From the cell containing the given text, extract its center point as (X, Y) coordinate. 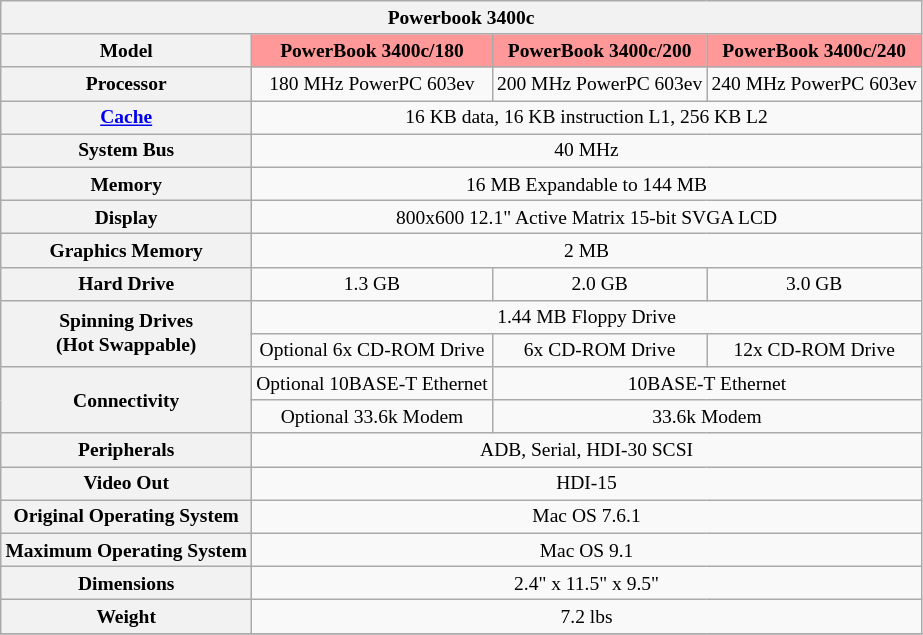
Connectivity (126, 400)
Optional 33.6k Modem (372, 416)
PowerBook 3400c/180 (372, 50)
800x600 12.1" Active Matrix 15-bit SVGA LCD (587, 216)
2.4" x 11.5" x 9.5" (587, 584)
PowerBook 3400c/240 (814, 50)
Optional 10BASE-T Ethernet (372, 384)
12x CD-ROM Drive (814, 350)
40 MHz (587, 150)
2.0 GB (600, 284)
Video Out (126, 484)
240 MHz PowerPC 603ev (814, 84)
Mac OS 9.1 (587, 550)
33.6k Modem (706, 416)
Mac OS 7.6.1 (587, 516)
Processor (126, 84)
System Bus (126, 150)
Memory (126, 184)
PowerBook 3400c/200 (600, 50)
Dimensions (126, 584)
Peripherals (126, 450)
180 MHz PowerPC 603ev (372, 84)
Model (126, 50)
Weight (126, 616)
2 MB (587, 250)
Powerbook 3400c (462, 18)
ADB, Serial, HDI-30 SCSI (587, 450)
7.2 lbs (587, 616)
Maximum Operating System (126, 550)
1.3 GB (372, 284)
1.44 MB Floppy Drive (587, 316)
Spinning Drives(Hot Swappable) (126, 334)
Hard Drive (126, 284)
16 MB Expandable to 144 MB (587, 184)
3.0 GB (814, 284)
Optional 6x CD-ROM Drive (372, 350)
HDI-15 (587, 484)
Graphics Memory (126, 250)
200 MHz PowerPC 603ev (600, 84)
6x CD-ROM Drive (600, 350)
Original Operating System (126, 516)
Cache (126, 118)
16 KB data, 16 KB instruction L1, 256 KB L2 (587, 118)
Display (126, 216)
10BASE-T Ethernet (706, 384)
